Locate the cell with the specified text and output its [X, Y] center coordinate. 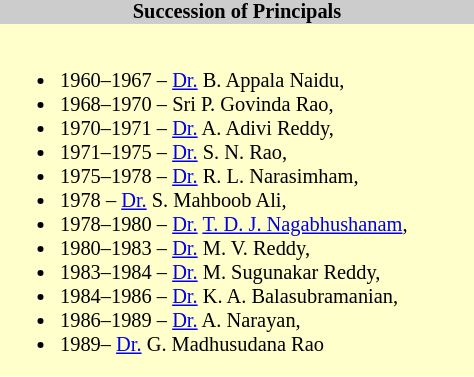
Succession of Principals [237, 12]
